Locate the cell with the specified text and output its (X, Y) center coordinate. 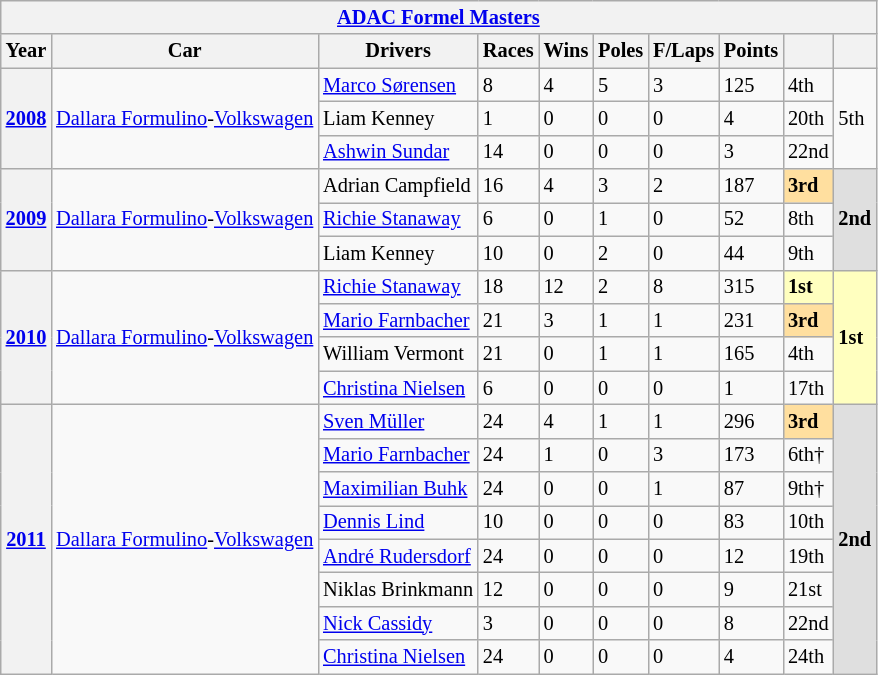
Drivers (398, 51)
20th (808, 118)
9th (808, 253)
Ashwin Sundar (398, 152)
16 (508, 186)
52 (751, 219)
231 (751, 320)
André Rudersdorf (398, 556)
10th (808, 522)
296 (751, 421)
173 (751, 455)
83 (751, 522)
44 (751, 253)
87 (751, 489)
Nick Cassidy (398, 623)
Points (751, 51)
Poles (620, 51)
6th† (808, 455)
Adrian Campfield (398, 186)
187 (751, 186)
Marco Sørensen (398, 85)
125 (751, 85)
24th (808, 657)
ADAC Formel Masters (438, 17)
William Vermont (398, 354)
Year (26, 51)
18 (508, 287)
F/Laps (684, 51)
2010 (26, 338)
2008 (26, 118)
5th (854, 118)
Dennis Lind (398, 522)
Races (508, 51)
Niklas Brinkmann (398, 589)
Car (184, 51)
165 (751, 354)
2011 (26, 538)
19th (808, 556)
14 (508, 152)
Maximilian Buhk (398, 489)
17th (808, 388)
9th† (808, 489)
9 (751, 589)
Sven Müller (398, 421)
8th (808, 219)
2009 (26, 220)
Wins (566, 51)
315 (751, 287)
21st (808, 589)
5 (620, 85)
